Output the (x, y) coordinate of the center of the cell containing the given text.  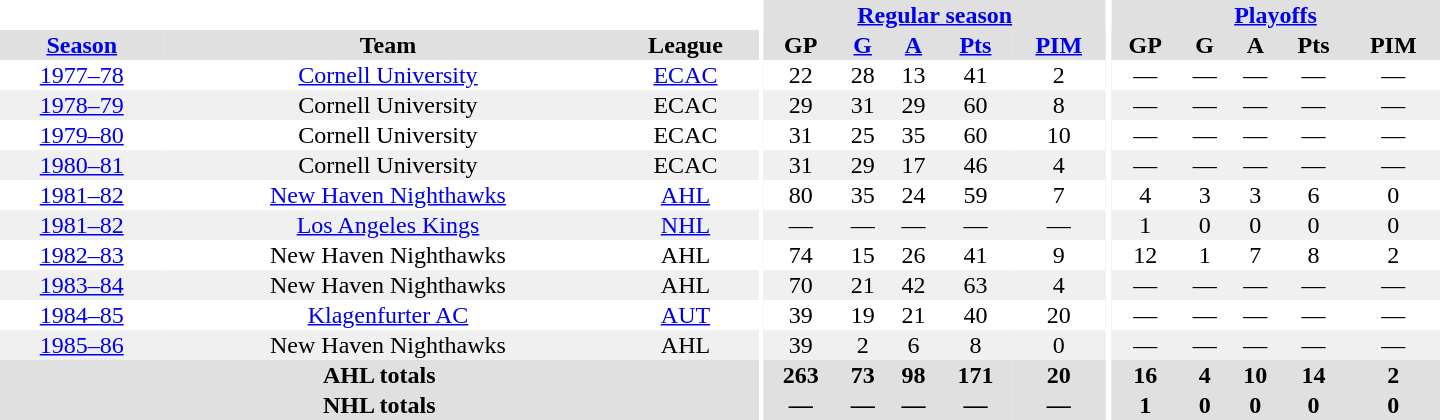
League (685, 45)
40 (976, 315)
12 (1145, 255)
9 (1058, 255)
Regular season (934, 15)
Los Angeles Kings (388, 225)
15 (862, 255)
26 (914, 255)
14 (1314, 375)
263 (800, 375)
59 (976, 195)
80 (800, 195)
70 (800, 285)
13 (914, 75)
1983–84 (82, 285)
171 (976, 375)
24 (914, 195)
Season (82, 45)
22 (800, 75)
42 (914, 285)
1980–81 (82, 165)
Playoffs (1276, 15)
63 (976, 285)
28 (862, 75)
1982–83 (82, 255)
17 (914, 165)
Klagenfurter AC (388, 315)
46 (976, 165)
73 (862, 375)
AUT (685, 315)
1985–86 (82, 345)
98 (914, 375)
25 (862, 135)
AHL totals (379, 375)
1979–80 (82, 135)
19 (862, 315)
74 (800, 255)
1977–78 (82, 75)
NHL totals (379, 405)
NHL (685, 225)
1984–85 (82, 315)
16 (1145, 375)
1978–79 (82, 105)
Team (388, 45)
